Determine the (x, y) coordinate at the center of the cell enclosing the given text.  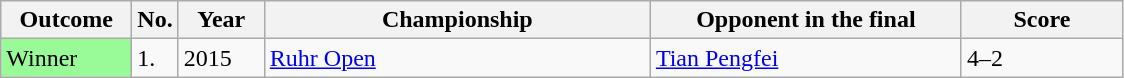
Ruhr Open (457, 58)
Opponent in the final (806, 20)
Outcome (66, 20)
Score (1042, 20)
2015 (221, 58)
Championship (457, 20)
Tian Pengfei (806, 58)
Winner (66, 58)
No. (155, 20)
Year (221, 20)
1. (155, 58)
4–2 (1042, 58)
